Return (X, Y) of the center of cell containing provided text 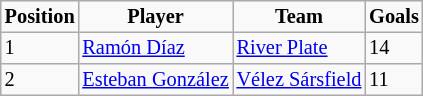
Goals (394, 17)
14 (394, 48)
Esteban González (155, 80)
Team (300, 17)
1 (40, 48)
11 (394, 80)
Player (155, 17)
2 (40, 80)
Ramón Díaz (155, 48)
River Plate (300, 48)
Position (40, 17)
Vélez Sársfield (300, 80)
